For the text-containing cell, return its midpoint in [X, Y] coordinate format. 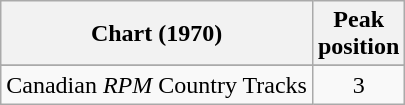
Chart (1970) [157, 34]
Canadian RPM Country Tracks [157, 85]
Peakposition [358, 34]
3 [358, 85]
